Identify which cell holds the provided text, then report its (X, Y) central coordinate. 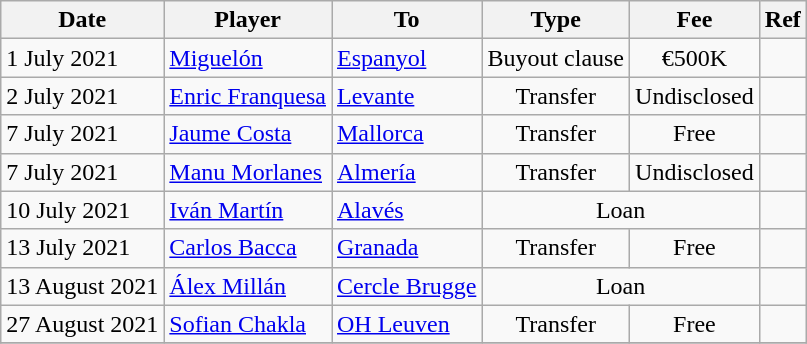
Enric Franquesa (248, 96)
Date (82, 20)
Miguelón (248, 58)
€500K (695, 58)
Buyout clause (556, 58)
13 August 2021 (82, 286)
Sofian Chakla (248, 324)
Player (248, 20)
Manu Morlanes (248, 172)
To (407, 20)
Almería (407, 172)
10 July 2021 (82, 210)
Type (556, 20)
Carlos Bacca (248, 248)
Mallorca (407, 134)
OH Leuven (407, 324)
13 July 2021 (82, 248)
Levante (407, 96)
Jaume Costa (248, 134)
27 August 2021 (82, 324)
Granada (407, 248)
Fee (695, 20)
2 July 2021 (82, 96)
1 July 2021 (82, 58)
Álex Millán (248, 286)
Cercle Brugge (407, 286)
Iván Martín (248, 210)
Espanyol (407, 58)
Ref (782, 20)
Alavés (407, 210)
